Scan for the cell matching the given text and deliver its (x, y) coordinate at center. 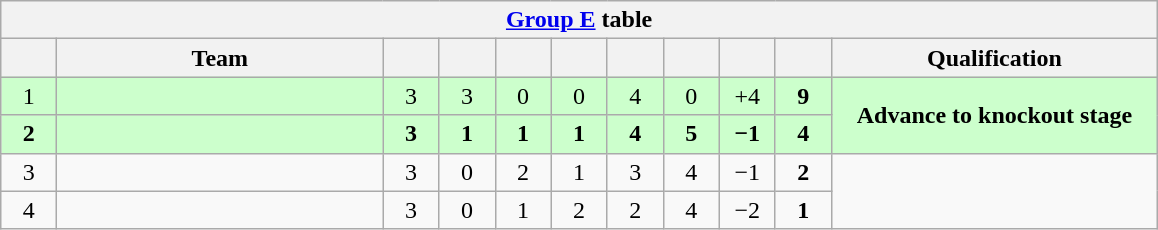
5 (691, 134)
Advance to knockout stage (994, 115)
Team (220, 58)
Qualification (994, 58)
Group E table (580, 20)
+4 (747, 96)
−2 (747, 210)
9 (803, 96)
